Capture the cell that displays the provided text and extract its (X, Y) central coordinate. 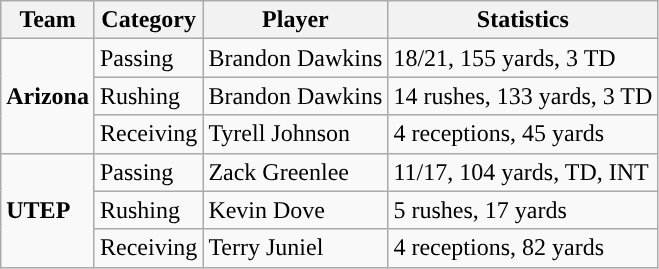
4 receptions, 82 yards (523, 248)
Statistics (523, 20)
Kevin Dove (296, 210)
5 rushes, 17 yards (523, 210)
18/21, 155 yards, 3 TD (523, 58)
11/17, 104 yards, TD, INT (523, 172)
Terry Juniel (296, 248)
Tyrell Johnson (296, 134)
UTEP (48, 210)
14 rushes, 133 yards, 3 TD (523, 96)
Player (296, 20)
Team (48, 20)
4 receptions, 45 yards (523, 134)
Category (148, 20)
Arizona (48, 96)
Zack Greenlee (296, 172)
